Determine the [X, Y] coordinate at the center of the cell enclosing the given text.  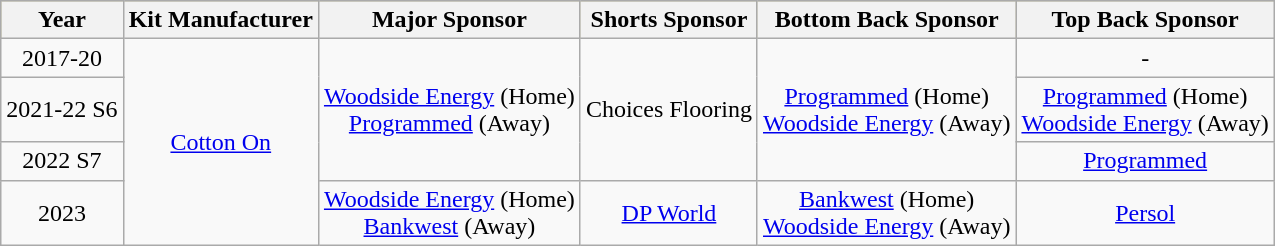
2021-22 S6 [62, 110]
Choices Flooring [668, 110]
Bankwest (Home) Woodside Energy (Away) [886, 212]
Persol [1145, 212]
Woodside Energy (Home) Bankwest (Away) [449, 212]
Bottom Back Sponsor [886, 20]
Cotton On [220, 142]
Programmed [1145, 161]
Kit Manufacturer [220, 20]
Year [62, 20]
- [1145, 58]
2017-20 [62, 58]
DP World [668, 212]
Major Sponsor [449, 20]
2023 [62, 212]
Woodside Energy (Home) Programmed (Away) [449, 110]
Shorts Sponsor [668, 20]
2022 S7 [62, 161]
Top Back Sponsor [1145, 20]
